Pinpoint the cell where the given text exists, returning its (x, y) midpoint coordinate. 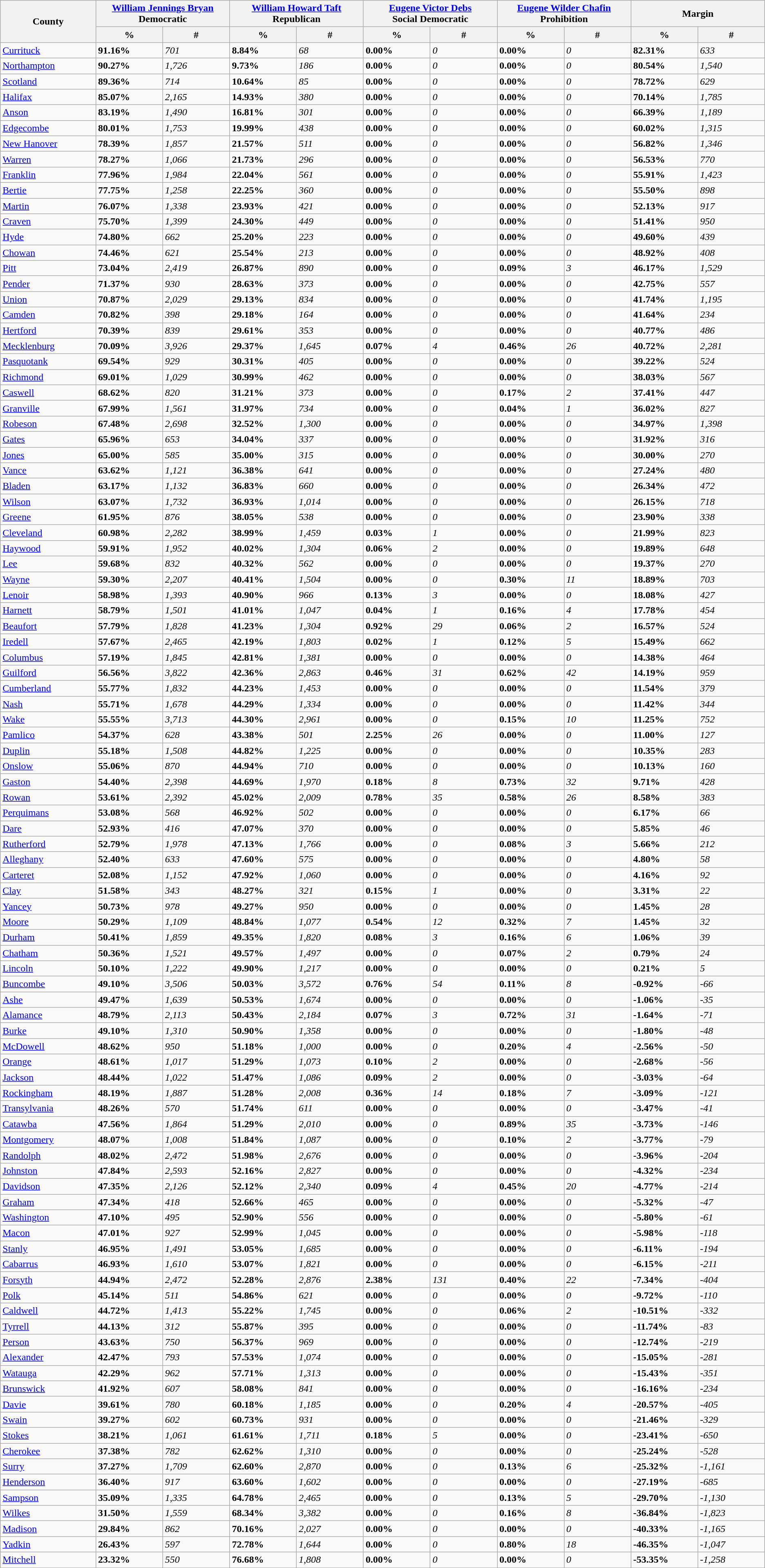
31.50% (130, 1513)
703 (731, 579)
465 (330, 1202)
McDowell (48, 1046)
0.40% (531, 1280)
438 (330, 128)
131 (464, 1280)
Columbus (48, 657)
823 (731, 533)
1,077 (330, 922)
44.69% (263, 782)
1,529 (731, 268)
Hyde (48, 237)
0.76% (397, 984)
89.36% (130, 81)
50.10% (130, 969)
2,184 (330, 1015)
19.37% (664, 564)
930 (196, 284)
40.41% (263, 579)
1,338 (196, 206)
5.85% (664, 828)
-5.32% (664, 1202)
782 (196, 1451)
30.00% (664, 455)
48.79% (130, 1015)
-27.19% (664, 1482)
0.12% (531, 642)
301 (330, 112)
1.06% (664, 937)
22.25% (263, 190)
0.45% (531, 1186)
-53.35% (664, 1560)
1,413 (196, 1311)
47.01% (130, 1233)
186 (330, 66)
51.47% (263, 1077)
23.93% (263, 206)
18 (597, 1544)
48.07% (130, 1140)
2,863 (330, 673)
34.97% (664, 424)
50.90% (263, 1031)
570 (196, 1108)
1,398 (731, 424)
36.83% (263, 486)
47.13% (263, 844)
55.22% (263, 1311)
Nash (48, 704)
61.61% (263, 1435)
2,010 (330, 1124)
1,501 (196, 610)
50.43% (263, 1015)
46 (731, 828)
418 (196, 1202)
36.93% (263, 502)
Alamance (48, 1015)
72.78% (263, 1544)
Orange (48, 1062)
1,639 (196, 1000)
718 (731, 502)
408 (731, 253)
75.70% (130, 222)
1,559 (196, 1513)
91.16% (130, 50)
67.99% (130, 408)
234 (731, 315)
0.54% (397, 922)
780 (196, 1404)
480 (731, 471)
30.99% (263, 377)
1,047 (330, 610)
78.72% (664, 81)
1,029 (196, 377)
1,381 (330, 657)
1,014 (330, 502)
Yadkin (48, 1544)
1,887 (196, 1093)
65.00% (130, 455)
-4.32% (664, 1171)
10 (597, 720)
29 (464, 626)
380 (330, 97)
1,393 (196, 595)
47.35% (130, 1186)
820 (196, 393)
495 (196, 1218)
Carteret (48, 875)
56.82% (664, 144)
Richmond (48, 377)
-405 (731, 1404)
3,926 (196, 346)
567 (731, 377)
1,423 (731, 175)
370 (330, 828)
-685 (731, 1482)
Davidson (48, 1186)
557 (731, 284)
827 (731, 408)
0.72% (531, 1015)
Forsyth (48, 1280)
-29.70% (664, 1498)
1,709 (196, 1467)
1,008 (196, 1140)
-5.98% (664, 1233)
52.79% (130, 844)
48.19% (130, 1093)
63.07% (130, 502)
10.13% (664, 766)
-211 (731, 1264)
45.02% (263, 797)
46.95% (130, 1249)
1,610 (196, 1264)
Polk (48, 1295)
Perquimans (48, 813)
83.19% (130, 112)
Chowan (48, 253)
Johnston (48, 1171)
486 (731, 330)
Chatham (48, 953)
556 (330, 1218)
Rowan (48, 797)
10.35% (664, 751)
49.27% (263, 906)
Montgomery (48, 1140)
92 (731, 875)
16.57% (664, 626)
-1.80% (664, 1031)
New Hanover (48, 144)
890 (330, 268)
-1,823 (731, 1513)
2.38% (397, 1280)
52.66% (263, 1202)
29.18% (263, 315)
1,358 (330, 1031)
43.38% (263, 735)
462 (330, 377)
Cleveland (48, 533)
1,732 (196, 502)
212 (731, 844)
Wake (48, 720)
39 (731, 937)
1,645 (330, 346)
Scotland (48, 81)
-3.77% (664, 1140)
Sampson (48, 1498)
550 (196, 1560)
Vance (48, 471)
47.92% (263, 875)
Beaufort (48, 626)
841 (330, 1389)
2,827 (330, 1171)
1,859 (196, 937)
52.40% (130, 859)
Bladen (48, 486)
Tyrrell (48, 1326)
1,785 (731, 97)
60.98% (130, 533)
29.13% (263, 299)
1,561 (196, 408)
-12.74% (664, 1342)
55.50% (664, 190)
27.24% (664, 471)
-204 (731, 1155)
Person (48, 1342)
2,961 (330, 720)
57.67% (130, 642)
1,970 (330, 782)
68 (330, 50)
63.60% (263, 1482)
602 (196, 1420)
59.68% (130, 564)
1,045 (330, 1233)
52.90% (263, 1218)
14.93% (263, 97)
Transylvania (48, 1108)
55.06% (130, 766)
85 (330, 81)
-3.96% (664, 1155)
70.16% (263, 1529)
40.77% (664, 330)
862 (196, 1529)
Ashe (48, 1000)
-3.03% (664, 1077)
78.27% (130, 159)
2,876 (330, 1280)
44.29% (263, 704)
62.60% (263, 1467)
66.39% (664, 112)
2,009 (330, 797)
-61 (731, 1218)
50.41% (130, 937)
1,086 (330, 1077)
3,822 (196, 673)
1,225 (330, 751)
Cumberland (48, 688)
-121 (731, 1093)
-35 (731, 1000)
127 (731, 735)
1,087 (330, 1140)
395 (330, 1326)
338 (731, 517)
839 (196, 330)
929 (196, 361)
56.37% (263, 1342)
160 (731, 766)
770 (731, 159)
427 (731, 595)
0.11% (531, 984)
-110 (731, 1295)
Watauga (48, 1373)
Graham (48, 1202)
55.87% (263, 1326)
344 (731, 704)
Bertie (48, 190)
20 (597, 1186)
832 (196, 564)
585 (196, 455)
61.95% (130, 517)
-64 (731, 1077)
312 (196, 1326)
660 (330, 486)
-25.24% (664, 1451)
-3.73% (664, 1124)
Hertford (48, 330)
-404 (731, 1280)
57.19% (130, 657)
70.87% (130, 299)
710 (330, 766)
Lincoln (48, 969)
1,346 (731, 144)
Martin (48, 206)
4.16% (664, 875)
-23.41% (664, 1435)
1,540 (731, 66)
26.34% (664, 486)
0.17% (531, 393)
90.27% (130, 66)
-2.56% (664, 1046)
1,258 (196, 190)
-15.05% (664, 1357)
2,126 (196, 1186)
53.07% (263, 1264)
59.30% (130, 579)
1,808 (330, 1560)
1,189 (731, 112)
50.36% (130, 953)
2,676 (330, 1155)
65.96% (130, 439)
Rutherford (48, 844)
Madison (48, 1529)
Randolph (48, 1155)
962 (196, 1373)
8.58% (664, 797)
18.89% (664, 579)
41.74% (664, 299)
14.19% (664, 673)
Pender (48, 284)
39.61% (130, 1404)
50.03% (263, 984)
0.30% (531, 579)
2,282 (196, 533)
Halifax (48, 97)
19.99% (263, 128)
1,335 (196, 1498)
Swain (48, 1420)
0.62% (531, 673)
Jones (48, 455)
Lenoir (48, 595)
William Howard TaftRepublican (297, 14)
21.57% (263, 144)
42.36% (263, 673)
68.34% (263, 1513)
-528 (731, 1451)
43.63% (130, 1342)
60.18% (263, 1404)
978 (196, 906)
47.07% (263, 828)
16.81% (263, 112)
454 (731, 610)
Pamlico (48, 735)
52.28% (263, 1280)
48.26% (130, 1108)
11 (597, 579)
55.77% (130, 688)
-2.68% (664, 1062)
416 (196, 828)
2,870 (330, 1467)
1,334 (330, 704)
82.31% (664, 50)
5.66% (664, 844)
54.37% (130, 735)
3,506 (196, 984)
607 (196, 1389)
1,074 (330, 1357)
41.92% (130, 1389)
-118 (731, 1233)
383 (731, 797)
57.79% (130, 626)
641 (330, 471)
10.64% (263, 81)
316 (731, 439)
Davie (48, 1404)
56.56% (130, 673)
-10.51% (664, 1311)
0.78% (397, 797)
25.20% (263, 237)
46.17% (664, 268)
24 (731, 953)
53.08% (130, 813)
9.71% (664, 782)
-66 (731, 984)
714 (196, 81)
1,685 (330, 1249)
701 (196, 50)
80.01% (130, 128)
63.62% (130, 471)
37.41% (664, 393)
52.08% (130, 875)
-3.47% (664, 1108)
-56 (731, 1062)
931 (330, 1420)
1,832 (196, 688)
Rockingham (48, 1093)
0.58% (531, 797)
40.72% (664, 346)
47.56% (130, 1124)
22.04% (263, 175)
1,857 (196, 144)
2,698 (196, 424)
-332 (731, 1311)
315 (330, 455)
-1,258 (731, 1560)
46.93% (130, 1264)
Margin (698, 14)
1,195 (731, 299)
52.16% (263, 1171)
80.54% (664, 66)
501 (330, 735)
568 (196, 813)
51.74% (263, 1108)
77.75% (130, 190)
337 (330, 439)
44.13% (130, 1326)
-25.32% (664, 1467)
-0.92% (664, 984)
1,845 (196, 657)
38.03% (664, 377)
1,152 (196, 875)
76.68% (263, 1560)
85.07% (130, 97)
1,602 (330, 1482)
-1.64% (664, 1015)
17.78% (664, 610)
50.53% (263, 1000)
38.99% (263, 533)
296 (330, 159)
48.92% (664, 253)
Mitchell (48, 1560)
Lee (48, 564)
223 (330, 237)
575 (330, 859)
3,713 (196, 720)
0.21% (664, 969)
927 (196, 1233)
2,027 (330, 1529)
Pitt (48, 268)
Onslow (48, 766)
52.93% (130, 828)
37.38% (130, 1451)
Yancey (48, 906)
53.61% (130, 797)
379 (731, 688)
Dare (48, 828)
67.48% (130, 424)
1,753 (196, 128)
343 (196, 891)
58 (731, 859)
834 (330, 299)
628 (196, 735)
Wilson (48, 502)
Wayne (48, 579)
Edgecombe (48, 128)
1,022 (196, 1077)
421 (330, 206)
11.54% (664, 688)
51.41% (664, 222)
Harnett (48, 610)
Wilkes (48, 1513)
-40.33% (664, 1529)
752 (731, 720)
360 (330, 190)
1,864 (196, 1124)
49.47% (130, 1000)
58.98% (130, 595)
Mecklenburg (48, 346)
439 (731, 237)
44.23% (263, 688)
0.92% (397, 626)
-6.15% (664, 1264)
-329 (731, 1420)
648 (731, 548)
41.23% (263, 626)
55.91% (664, 175)
-79 (731, 1140)
57.53% (263, 1357)
1,300 (330, 424)
629 (731, 81)
42.47% (130, 1357)
-48 (731, 1031)
966 (330, 595)
47.60% (263, 859)
71.37% (130, 284)
78.39% (130, 144)
-20.57% (664, 1404)
2,340 (330, 1186)
39.27% (130, 1420)
Brunswick (48, 1389)
69.54% (130, 361)
449 (330, 222)
26.15% (664, 502)
19.89% (664, 548)
51.28% (263, 1093)
1,109 (196, 922)
42.29% (130, 1373)
44.72% (130, 1311)
38.05% (263, 517)
60.73% (263, 1420)
-5.80% (664, 1218)
County (48, 21)
45.14% (130, 1295)
Jackson (48, 1077)
Caswell (48, 393)
51.18% (263, 1046)
11.00% (664, 735)
597 (196, 1544)
1,491 (196, 1249)
-36.84% (664, 1513)
562 (330, 564)
50.73% (130, 906)
Eugene Victor DebsSocial Democratic (430, 14)
Gaston (48, 782)
-351 (731, 1373)
1,185 (330, 1404)
55.71% (130, 704)
1,821 (330, 1264)
52.99% (263, 1233)
3,572 (330, 984)
15.49% (664, 642)
1,504 (330, 579)
-46.35% (664, 1544)
42.19% (263, 642)
1,061 (196, 1435)
Haywood (48, 548)
53.05% (263, 1249)
42.81% (263, 657)
1,674 (330, 1000)
69.01% (130, 377)
28 (731, 906)
42 (597, 673)
14.38% (664, 657)
1,521 (196, 953)
2,008 (330, 1093)
31.92% (664, 439)
Surry (48, 1467)
52.12% (263, 1186)
Alexander (48, 1357)
30.31% (263, 361)
-7.34% (664, 1280)
11.42% (664, 704)
50.29% (130, 922)
1,121 (196, 471)
1,745 (330, 1311)
51.58% (130, 891)
472 (731, 486)
Eugene Wilder ChafinProhibition (564, 14)
321 (330, 891)
-1,165 (731, 1529)
2,419 (196, 268)
1,000 (330, 1046)
47.84% (130, 1171)
1,073 (330, 1062)
2,207 (196, 579)
1,217 (330, 969)
51.98% (263, 1155)
52.13% (664, 206)
62.62% (263, 1451)
213 (330, 253)
77.96% (130, 175)
40.90% (263, 595)
164 (330, 315)
34.04% (263, 439)
60.02% (664, 128)
-3.09% (664, 1093)
1,711 (330, 1435)
Iredell (48, 642)
0.36% (397, 1093)
Granville (48, 408)
1,497 (330, 953)
Durham (48, 937)
Warren (48, 159)
561 (330, 175)
2,165 (196, 97)
1,726 (196, 66)
1,453 (330, 688)
Stokes (48, 1435)
Duplin (48, 751)
2,281 (731, 346)
1,399 (196, 222)
-214 (731, 1186)
32.52% (263, 424)
37.27% (130, 1467)
26.43% (130, 1544)
48.27% (263, 891)
40.32% (263, 564)
2,392 (196, 797)
48.02% (130, 1155)
793 (196, 1357)
398 (196, 315)
49.35% (263, 937)
0.89% (531, 1124)
57.71% (263, 1373)
74.80% (130, 237)
Currituck (48, 50)
1,952 (196, 548)
405 (330, 361)
Clay (48, 891)
611 (330, 1108)
25.54% (263, 253)
Anson (48, 112)
1,828 (196, 626)
58.79% (130, 610)
2.25% (397, 735)
-146 (731, 1124)
59.91% (130, 548)
1,459 (330, 533)
William Jennings BryanDemocratic (163, 14)
Pasquotank (48, 361)
70.82% (130, 315)
26.87% (263, 268)
47.10% (130, 1218)
48.61% (130, 1062)
6.17% (664, 813)
-21.46% (664, 1420)
35.09% (130, 1498)
70.09% (130, 346)
21.99% (664, 533)
51.84% (263, 1140)
Franklin (48, 175)
734 (330, 408)
3.31% (664, 891)
750 (196, 1342)
870 (196, 766)
1,508 (196, 751)
464 (731, 657)
74.46% (130, 253)
47.34% (130, 1202)
1,017 (196, 1062)
2,398 (196, 782)
Cabarrus (48, 1264)
Catawba (48, 1124)
Greene (48, 517)
-650 (731, 1435)
44.30% (263, 720)
959 (731, 673)
428 (731, 782)
Caldwell (48, 1311)
54.86% (263, 1295)
21.73% (263, 159)
-16.16% (664, 1389)
502 (330, 813)
1,984 (196, 175)
29.84% (130, 1529)
18.08% (664, 595)
353 (330, 330)
1,644 (330, 1544)
-41 (731, 1108)
-219 (731, 1342)
-11.74% (664, 1326)
2,029 (196, 299)
Burke (48, 1031)
0.73% (531, 782)
40.02% (263, 548)
-4.77% (664, 1186)
49.60% (664, 237)
49.57% (263, 953)
66 (731, 813)
-1,161 (731, 1467)
1,132 (196, 486)
Henderson (48, 1482)
56.53% (664, 159)
1,820 (330, 937)
41.01% (263, 610)
-15.43% (664, 1373)
Macon (48, 1233)
876 (196, 517)
1,490 (196, 112)
Camden (48, 315)
-1,130 (731, 1498)
11.25% (664, 720)
49.90% (263, 969)
48.84% (263, 922)
-6.11% (664, 1249)
14 (464, 1093)
2,593 (196, 1171)
-1.06% (664, 1000)
31.97% (263, 408)
0.32% (531, 922)
44.82% (263, 751)
8.84% (263, 50)
12 (464, 922)
55.55% (130, 720)
1,066 (196, 159)
36.02% (664, 408)
1,978 (196, 844)
-83 (731, 1326)
39.22% (664, 361)
-1,047 (731, 1544)
Alleghany (48, 859)
23.32% (130, 1560)
73.04% (130, 268)
36.38% (263, 471)
Stanly (48, 1249)
55.18% (130, 751)
-9.72% (664, 1295)
969 (330, 1342)
Northampton (48, 66)
58.08% (263, 1389)
68.62% (130, 393)
29.37% (263, 346)
38.21% (130, 1435)
Moore (48, 922)
-281 (731, 1357)
1,315 (731, 128)
48.44% (130, 1077)
64.78% (263, 1498)
-50 (731, 1046)
Guilford (48, 673)
76.07% (130, 206)
1,313 (330, 1373)
1,766 (330, 844)
9.73% (263, 66)
0.02% (397, 642)
Craven (48, 222)
-194 (731, 1249)
36.40% (130, 1482)
3,382 (330, 1513)
54.40% (130, 782)
29.61% (263, 330)
1,222 (196, 969)
54 (464, 984)
1,678 (196, 704)
4.80% (664, 859)
Washington (48, 1218)
48.62% (130, 1046)
1,803 (330, 642)
0.80% (531, 1544)
Union (48, 299)
70.39% (130, 330)
23.90% (664, 517)
63.17% (130, 486)
0.79% (664, 953)
Gates (48, 439)
24.30% (263, 222)
42.75% (664, 284)
-71 (731, 1015)
35.00% (263, 455)
538 (330, 517)
898 (731, 190)
70.14% (664, 97)
653 (196, 439)
Buncombe (48, 984)
-47 (731, 1202)
41.64% (664, 315)
Cherokee (48, 1451)
1,060 (330, 875)
447 (731, 393)
31.21% (263, 393)
2,113 (196, 1015)
46.92% (263, 813)
0.03% (397, 533)
283 (731, 751)
Robeson (48, 424)
28.63% (263, 284)
